Provide the (x, y) coordinate of the cell's center where the given text is located.  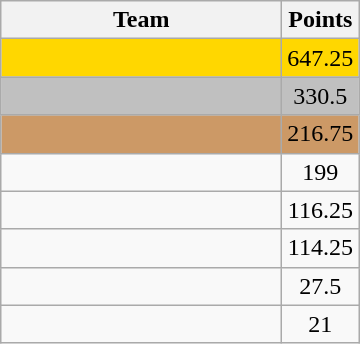
330.5 (320, 96)
114.25 (320, 248)
27.5 (320, 286)
116.25 (320, 210)
647.25 (320, 58)
Team (142, 20)
216.75 (320, 134)
21 (320, 324)
199 (320, 172)
Points (320, 20)
